Find where the given text appears and provide that cell's center as [X, Y] coordinate. 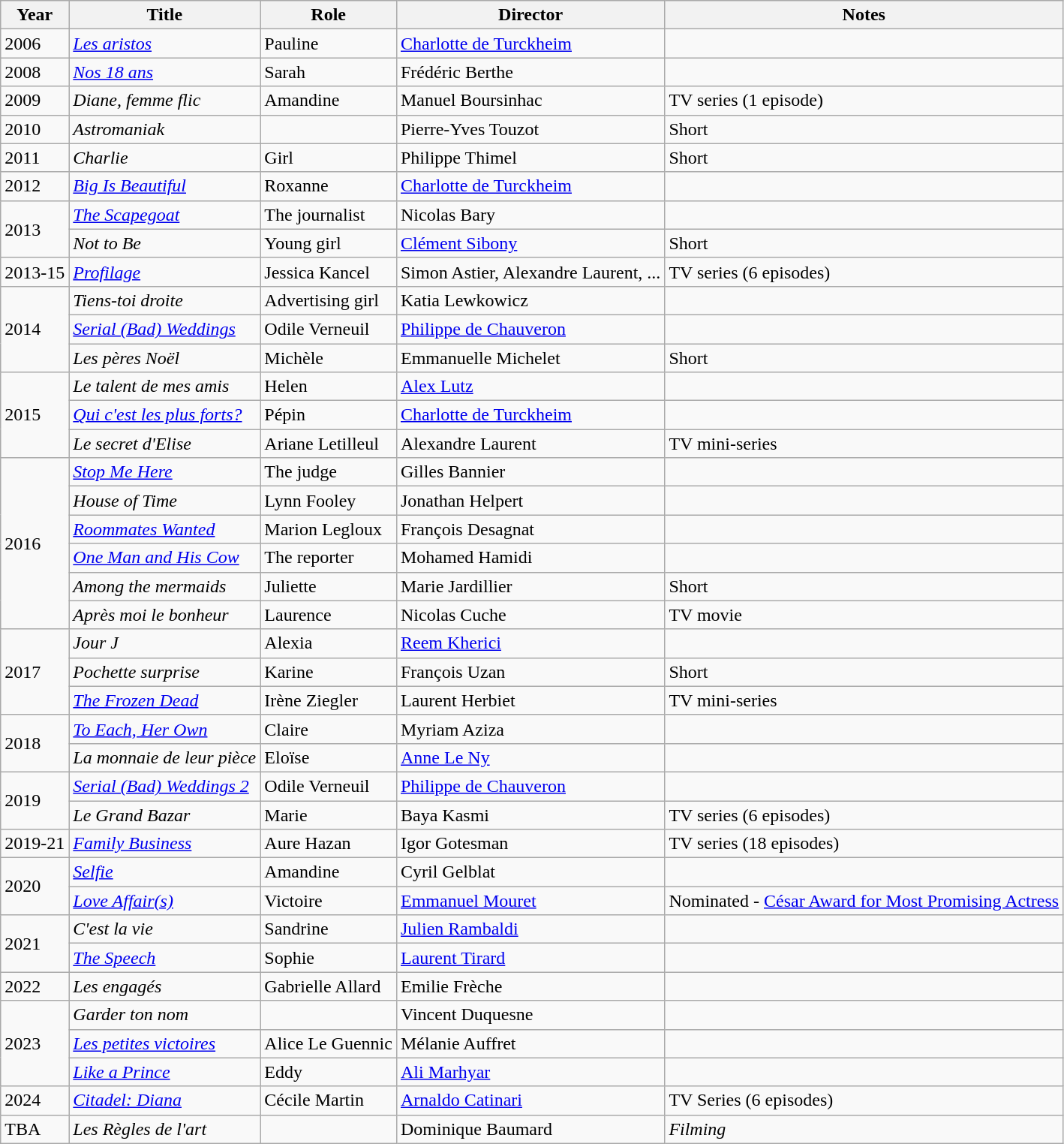
Tiens-toi droite [165, 300]
Cyril Gelblat [530, 872]
2015 [35, 415]
Pierre-Yves Touzot [530, 129]
Sandrine [329, 929]
2008 [35, 72]
Laurent Tirard [530, 958]
Family Business [165, 844]
Les aristos [165, 44]
To Each, Her Own [165, 729]
Alexandre Laurent [530, 444]
Le secret d'Elise [165, 444]
2018 [35, 743]
Victoire [329, 901]
2019-21 [35, 844]
2009 [35, 101]
Sarah [329, 72]
Reem Kherici [530, 643]
2023 [35, 1043]
Eloïse [329, 757]
Katia Lewkowicz [530, 300]
Jour J [165, 643]
Cécile Martin [329, 1100]
François Uzan [530, 672]
Director [530, 15]
Philippe Thimel [530, 158]
2016 [35, 543]
Filming [864, 1129]
Year [35, 15]
Karine [329, 672]
Les Règles de l'art [165, 1129]
Selfie [165, 872]
Love Affair(s) [165, 901]
2013 [35, 229]
Not to Be [165, 243]
Pépin [329, 415]
Claire [329, 729]
Anne Le Ny [530, 757]
Les engagés [165, 986]
2012 [35, 186]
TV series (1 episode) [864, 101]
Vincent Duquesne [530, 1015]
Helen [329, 387]
Myriam Aziza [530, 729]
Baya Kasmi [530, 814]
Roxanne [329, 186]
Marie [329, 814]
Pauline [329, 44]
Ariane Letilleul [329, 444]
Julien Rambaldi [530, 929]
Garder ton nom [165, 1015]
Simon Astier, Alexandre Laurent, ... [530, 272]
2019 [35, 800]
The Frozen Dead [165, 700]
Roommates Wanted [165, 529]
Title [165, 15]
C'est la vie [165, 929]
Après moi le bonheur [165, 615]
Qui c'est les plus forts? [165, 415]
Laurence [329, 615]
2024 [35, 1100]
2006 [35, 44]
House of Time [165, 501]
Mélanie Auffret [530, 1043]
Emmanuel Mouret [530, 901]
Clément Sibony [530, 243]
Jonathan Helpert [530, 501]
Big Is Beautiful [165, 186]
TV movie [864, 615]
Pochette surprise [165, 672]
Profilage [165, 272]
2013-15 [35, 272]
Ali Marhyar [530, 1072]
Aure Hazan [329, 844]
Les pères Noël [165, 358]
Nominated - César Award for Most Promising Actress [864, 901]
Young girl [329, 243]
2022 [35, 986]
Manuel Boursinhac [530, 101]
Alice Le Guennic [329, 1043]
TV Series (6 episodes) [864, 1100]
Gilles Bannier [530, 472]
François Desagnat [530, 529]
Le Grand Bazar [165, 814]
Frédéric Berthe [530, 72]
Le talent de mes amis [165, 387]
The Speech [165, 958]
Michèle [329, 358]
Irène Ziegler [329, 700]
Alex Lutz [530, 387]
TV series (18 episodes) [864, 844]
Laurent Herbiet [530, 700]
Jessica Kancel [329, 272]
La monnaie de leur pièce [165, 757]
Astromaniak [165, 129]
2017 [35, 672]
The Scapegoat [165, 215]
Marie Jardillier [530, 586]
Citadel: Diana [165, 1100]
Emilie Frèche [530, 986]
Girl [329, 158]
Advertising girl [329, 300]
Dominique Baumard [530, 1129]
TBA [35, 1129]
Like a Prince [165, 1072]
The judge [329, 472]
Charlie [165, 158]
Les petites victoires [165, 1043]
Role [329, 15]
Alexia [329, 643]
Notes [864, 15]
Serial (Bad) Weddings 2 [165, 786]
Nos 18 ans [165, 72]
Nicolas Bary [530, 215]
2020 [35, 887]
2014 [35, 329]
Among the mermaids [165, 586]
Lynn Fooley [329, 501]
Marion Legloux [329, 529]
Stop Me Here [165, 472]
Arnaldo Catinari [530, 1100]
Juliette [329, 586]
Gabrielle Allard [329, 986]
The journalist [329, 215]
Serial (Bad) Weddings [165, 329]
Mohamed Hamidi [530, 558]
Sophie [329, 958]
One Man and His Cow [165, 558]
2011 [35, 158]
2021 [35, 944]
Eddy [329, 1072]
The reporter [329, 558]
Igor Gotesman [530, 844]
2010 [35, 129]
Diane, femme flic [165, 101]
Emmanuelle Michelet [530, 358]
Nicolas Cuche [530, 615]
